Scan for the cell matching the given text and deliver its [x, y] coordinate at center. 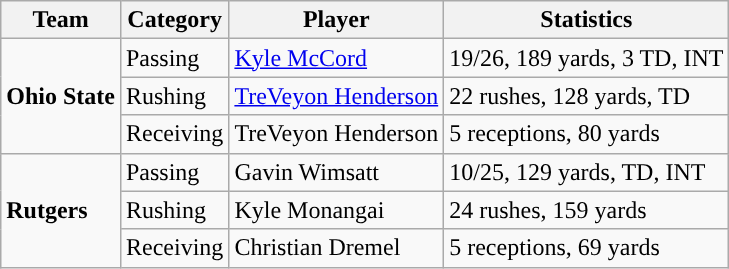
Statistics [586, 20]
Team [61, 20]
22 rushes, 128 yards, TD [586, 96]
19/26, 189 yards, 3 TD, INT [586, 58]
Kyle Monangai [336, 210]
Rutgers [61, 210]
Category [174, 20]
5 receptions, 80 yards [586, 134]
Kyle McCord [336, 58]
24 rushes, 159 yards [586, 210]
Gavin Wimsatt [336, 172]
Christian Dremel [336, 248]
Player [336, 20]
Ohio State [61, 96]
5 receptions, 69 yards [586, 248]
10/25, 129 yards, TD, INT [586, 172]
